Scan for the cell matching the given text and deliver its (X, Y) coordinate at center. 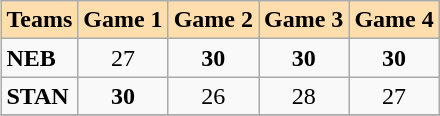
28 (303, 96)
Teams (40, 20)
Game 2 (213, 20)
NEB (40, 58)
Game 3 (303, 20)
STAN (40, 96)
Game 1 (123, 20)
26 (213, 96)
Game 4 (394, 20)
